Return [x, y] of the center of cell containing provided text 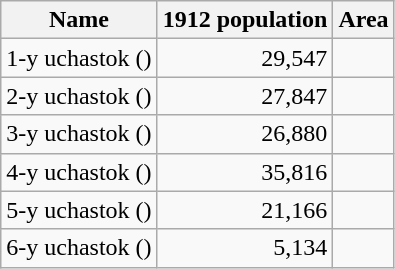
4-y uchastok () [79, 172]
5,134 [245, 248]
2-y uchastok () [79, 96]
29,547 [245, 58]
5-y uchastok () [79, 210]
Name [79, 20]
27,847 [245, 96]
Area [364, 20]
26,880 [245, 134]
6-y uchastok () [79, 248]
3-y uchastok () [79, 134]
35,816 [245, 172]
1912 population [245, 20]
21,166 [245, 210]
1-y uchastok () [79, 58]
